Detect which cell encompasses the target text, then output its (x, y) center coordinate. 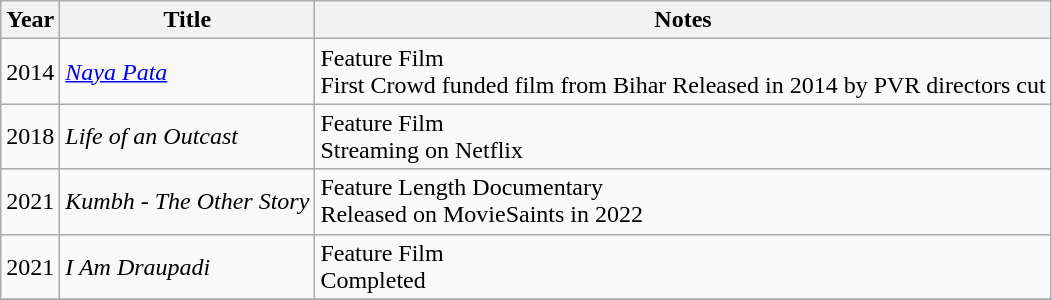
I Am Draupadi (188, 266)
2018 (30, 136)
Naya Pata (188, 72)
Notes (683, 20)
Year (30, 20)
Feature Film First Crowd funded film from Bihar Released in 2014 by PVR directors cut (683, 72)
Feature Film Completed (683, 266)
Feature Length Documentary Released on MovieSaints in 2022 (683, 202)
Life of an Outcast (188, 136)
Feature Film Streaming on Netflix (683, 136)
Kumbh - The Other Story (188, 202)
2014 (30, 72)
Title (188, 20)
